Return the [X, Y] coordinate for the center point of the cell that contains the specified text.  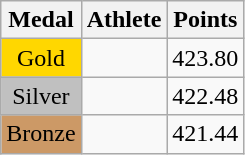
Gold [41, 58]
421.44 [206, 134]
Athlete [124, 20]
Silver [41, 96]
Bronze [41, 134]
Medal [41, 20]
422.48 [206, 96]
Points [206, 20]
423.80 [206, 58]
